Output the (X, Y) coordinate of the center of the cell containing the given text.  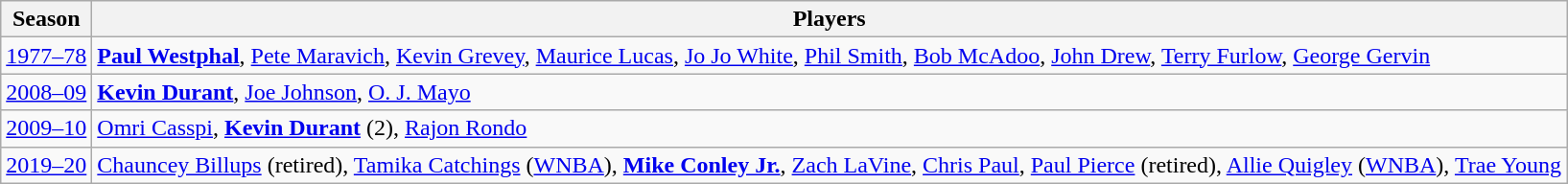
2009–10 (46, 128)
Paul Westphal, Pete Maravich, Kevin Grevey, Maurice Lucas, Jo Jo White, Phil Smith, Bob McAdoo, John Drew, Terry Furlow, George Gervin (830, 56)
Season (46, 19)
Omri Casspi, Kevin Durant (2), Rajon Rondo (830, 128)
2019–20 (46, 165)
1977–78 (46, 56)
2008–09 (46, 92)
Kevin Durant, Joe Johnson, O. J. Mayo (830, 92)
Players (830, 19)
